Detect which cell encompasses the target text, then output its [x, y] center coordinate. 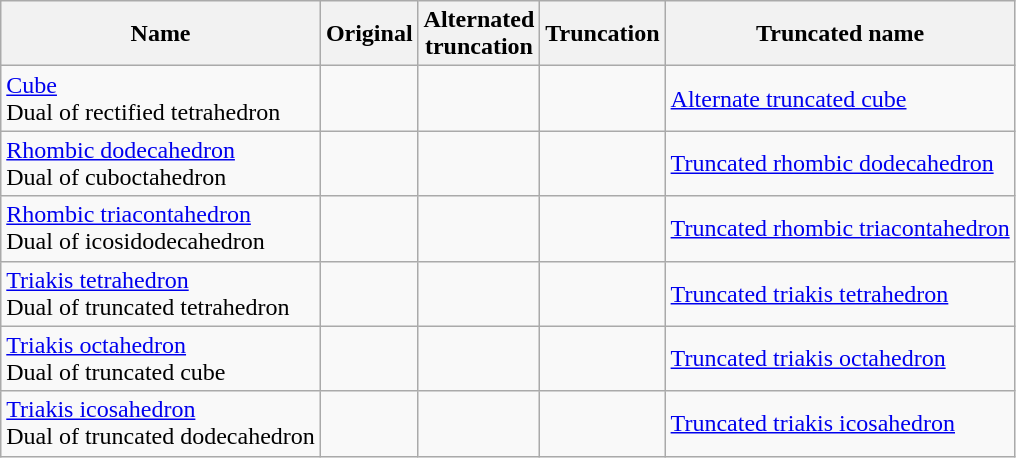
Truncated triakis icosahedron [840, 424]
Original [369, 34]
Truncated triakis octahedron [840, 358]
Triakis octahedronDual of truncated cube [161, 358]
Triakis tetrahedronDual of truncated tetrahedron [161, 294]
Truncated name [840, 34]
Alternatedtruncation [479, 34]
Truncation [602, 34]
CubeDual of rectified tetrahedron [161, 98]
Triakis icosahedronDual of truncated dodecahedron [161, 424]
Truncated rhombic dodecahedron [840, 164]
Alternate truncated cube [840, 98]
Truncated rhombic triacontahedron [840, 228]
Truncated triakis tetrahedron [840, 294]
Rhombic dodecahedronDual of cuboctahedron [161, 164]
Rhombic triacontahedronDual of icosidodecahedron [161, 228]
Name [161, 34]
